From the cell containing the given text, extract its center point as (x, y) coordinate. 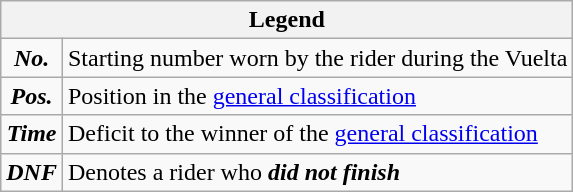
Starting number worn by the rider during the Vuelta (317, 58)
Denotes a rider who did not finish (317, 172)
No. (32, 58)
Legend (287, 20)
DNF (32, 172)
Position in the general classification (317, 96)
Time (32, 134)
Deficit to the winner of the general classification (317, 134)
Pos. (32, 96)
